Provide the [x, y] coordinate of the cell's center where the given text is located.  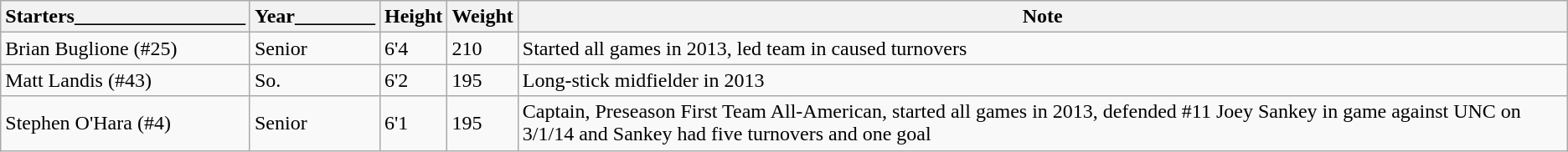
Weight [482, 17]
Started all games in 2013, led team in caused turnovers [1042, 48]
Stephen O'Hara (#4) [126, 124]
Long-stick midfielder in 2013 [1042, 80]
Brian Buglione (#25) [126, 48]
Note [1042, 17]
6'4 [413, 48]
Matt Landis (#43) [126, 80]
Starters_________________ [126, 17]
Height [413, 17]
Year________ [315, 17]
6'1 [413, 124]
6'2 [413, 80]
So. [315, 80]
210 [482, 48]
